Return (X, Y) of the center of cell containing provided text 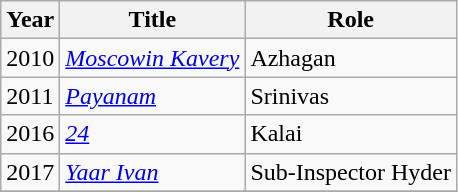
Moscowin Kavery (152, 58)
2016 (30, 134)
Azhagan (351, 58)
Role (351, 20)
24 (152, 134)
Payanam (152, 96)
Kalai (351, 134)
Srinivas (351, 96)
Yaar Ivan (152, 172)
Year (30, 20)
2017 (30, 172)
2010 (30, 58)
Sub-Inspector Hyder (351, 172)
Title (152, 20)
2011 (30, 96)
